Identify which cell holds the provided text, then report its (X, Y) central coordinate. 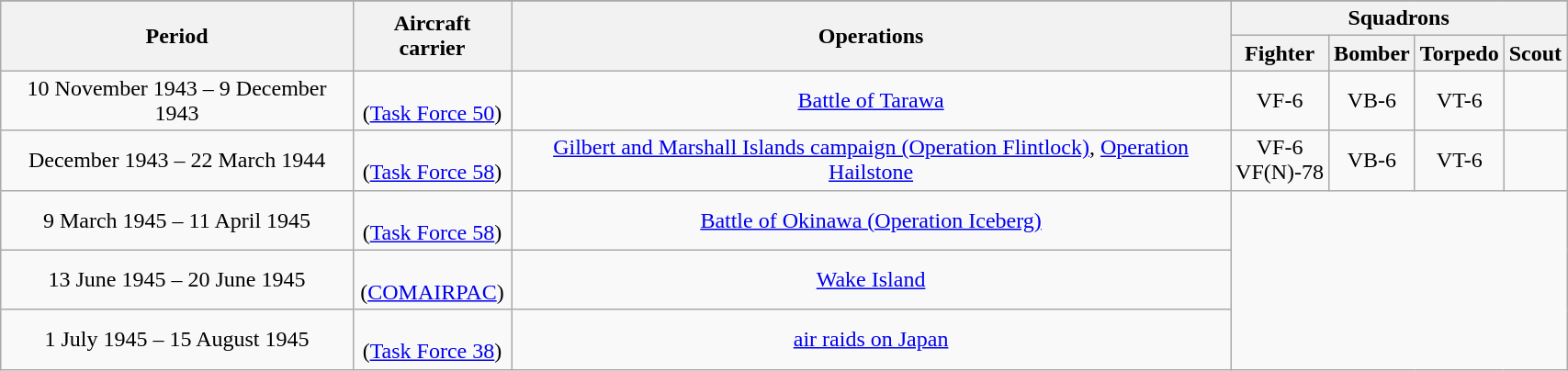
Wake Island (871, 279)
Bomber (1372, 53)
(Task Force 38) (432, 340)
Period (177, 36)
10 November 1943 – 9 December 1943 (177, 101)
Operations (871, 36)
Gilbert and Marshall Islands campaign (Operation Flintlock), Operation Hailstone (871, 160)
Scout (1535, 53)
Battle of Tarawa (871, 101)
1 July 1945 – 15 August 1945 (177, 340)
(Task Force 50) (432, 101)
(COMAIRPAC) (432, 279)
13 June 1945 – 20 June 1945 (177, 279)
Squadrons (1399, 18)
air raids on Japan (871, 340)
Aircraft carrier (432, 36)
December 1943 – 22 March 1944 (177, 160)
Torpedo (1459, 53)
VF-6VF(N)-78 (1280, 160)
Fighter (1280, 53)
Battle of Okinawa (Operation Iceberg) (871, 220)
9 March 1945 – 11 April 1945 (177, 220)
VF-6 (1280, 101)
